Return [x, y] of the center of cell containing provided text 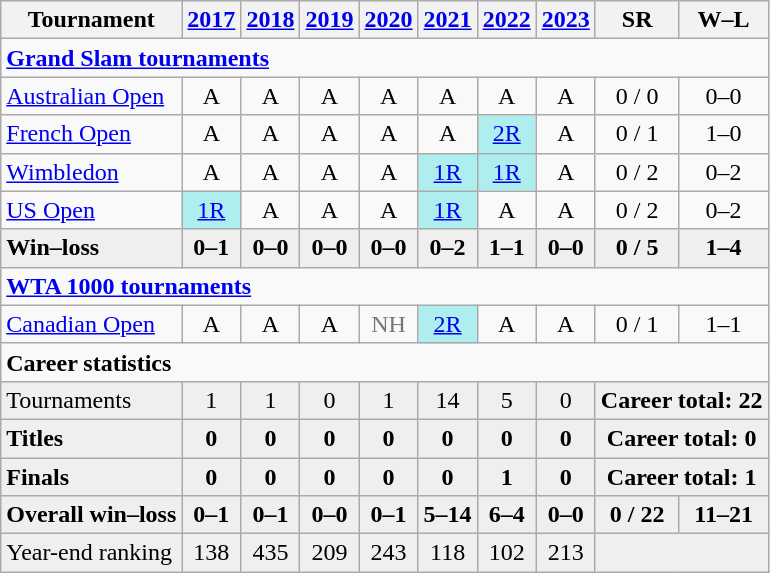
US Open [92, 210]
6–4 [506, 515]
2019 [330, 20]
0 / 5 [637, 248]
Tournaments [92, 400]
102 [506, 553]
Canadian Open [92, 324]
Career total: 22 [682, 400]
Career total: 1 [682, 477]
Overall win–loss [92, 515]
Career statistics [384, 362]
5–14 [448, 515]
138 [212, 553]
SR [637, 20]
0 / 22 [637, 515]
213 [566, 553]
0 / 0 [637, 96]
2018 [270, 20]
1–4 [724, 248]
W–L [724, 20]
Year-end ranking [92, 553]
11–21 [724, 515]
Career total: 0 [682, 438]
1–0 [724, 134]
Wimbledon [92, 172]
209 [330, 553]
5 [506, 400]
435 [270, 553]
NH [388, 324]
Tournament [92, 20]
2022 [506, 20]
243 [388, 553]
Australian Open [92, 96]
118 [448, 553]
Titles [92, 438]
2023 [566, 20]
2017 [212, 20]
WTA 1000 tournaments [384, 286]
14 [448, 400]
2020 [388, 20]
2021 [448, 20]
Grand Slam tournaments [384, 58]
Finals [92, 477]
Win–loss [92, 248]
French Open [92, 134]
